Find where the given text appears and provide that cell's center as [X, Y] coordinate. 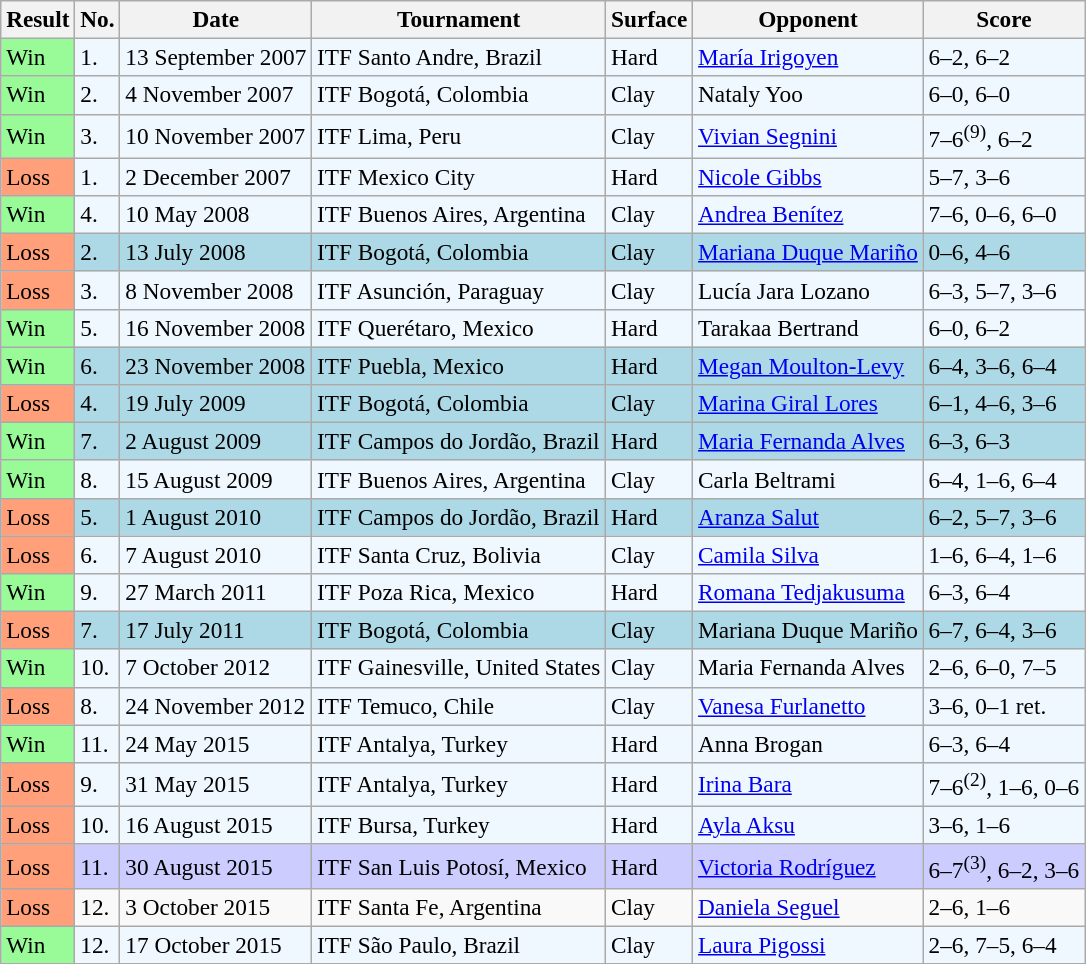
16 August 2015 [216, 825]
María Irigoyen [808, 57]
6–0, 6–0 [1004, 95]
27 March 2011 [216, 592]
2 August 2009 [216, 441]
Surface [650, 19]
Laura Pigossi [808, 945]
6–2, 6–2 [1004, 57]
31 May 2015 [216, 784]
Anna Brogan [808, 743]
6–1, 4–6, 3–6 [1004, 403]
Ayla Aksu [808, 825]
2–6, 7–5, 6–4 [1004, 945]
ITF Santa Fe, Argentina [459, 907]
8 November 2008 [216, 290]
Tarakaa Bertrand [808, 328]
3–6, 1–6 [1004, 825]
6–4, 3–6, 6–4 [1004, 366]
5–7, 3–6 [1004, 177]
No. [98, 19]
Andrea Benítez [808, 214]
ITF Lima, Peru [459, 136]
ITF São Paulo, Brazil [459, 945]
2 December 2007 [216, 177]
2–6, 1–6 [1004, 907]
2–6, 6–0, 7–5 [1004, 668]
ITF Poza Rica, Mexico [459, 592]
24 May 2015 [216, 743]
13 September 2007 [216, 57]
Daniela Seguel [808, 907]
7–6(9), 6–2 [1004, 136]
Nicole Gibbs [808, 177]
Irina Bara [808, 784]
13 July 2008 [216, 252]
Camila Silva [808, 554]
Vanesa Furlanetto [808, 706]
ITF Temuco, Chile [459, 706]
7 October 2012 [216, 668]
1–6, 6–4, 1–6 [1004, 554]
ITF Mexico City [459, 177]
24 November 2012 [216, 706]
6–0, 6–2 [1004, 328]
7–6, 0–6, 6–0 [1004, 214]
ITF Santa Cruz, Bolivia [459, 554]
16 November 2008 [216, 328]
6–3, 6–3 [1004, 441]
17 July 2011 [216, 630]
15 August 2009 [216, 479]
10 November 2007 [216, 136]
ITF Gainesville, United States [459, 668]
4 November 2007 [216, 95]
Date [216, 19]
3–6, 0–1 ret. [1004, 706]
0–6, 4–6 [1004, 252]
30 August 2015 [216, 866]
Aranza Salut [808, 517]
Victoria Rodríguez [808, 866]
Marina Giral Lores [808, 403]
6–2, 5–7, 3–6 [1004, 517]
Result [38, 19]
Lucía Jara Lozano [808, 290]
19 July 2009 [216, 403]
Romana Tedjakusuma [808, 592]
23 November 2008 [216, 366]
Vivian Segnini [808, 136]
6–3, 5–7, 3–6 [1004, 290]
10 May 2008 [216, 214]
Tournament [459, 19]
Megan Moulton-Levy [808, 366]
1 August 2010 [216, 517]
ITF Bursa, Turkey [459, 825]
7 August 2010 [216, 554]
6–7(3), 6–2, 3–6 [1004, 866]
7–6(2), 1–6, 0–6 [1004, 784]
Score [1004, 19]
Carla Beltrami [808, 479]
ITF Querétaro, Mexico [459, 328]
6–4, 1–6, 6–4 [1004, 479]
ITF Puebla, Mexico [459, 366]
6–7, 6–4, 3–6 [1004, 630]
3 October 2015 [216, 907]
Nataly Yoo [808, 95]
ITF Santo Andre, Brazil [459, 57]
Opponent [808, 19]
ITF Asunción, Paraguay [459, 290]
17 October 2015 [216, 945]
ITF San Luis Potosí, Mexico [459, 866]
